Locate the cell with the specified text and output its (X, Y) center coordinate. 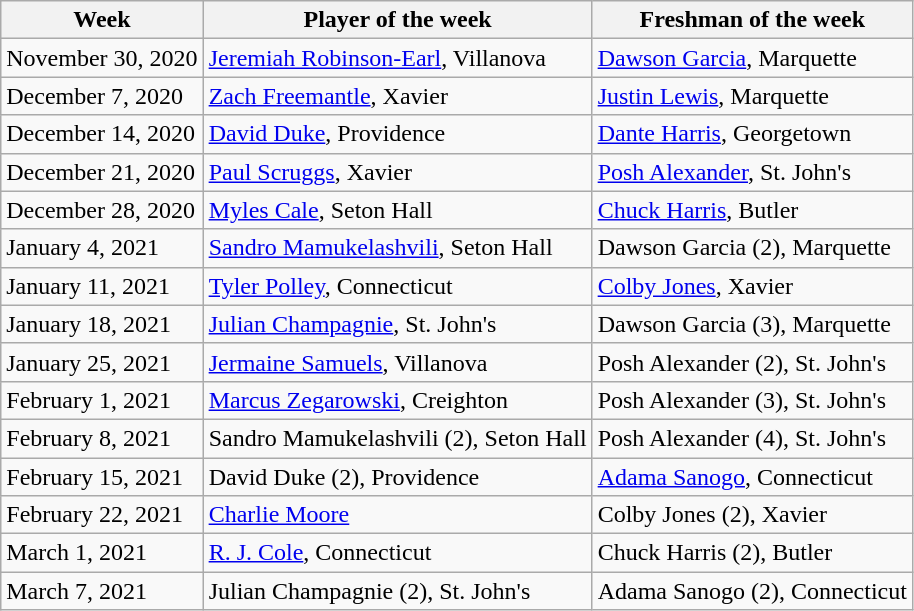
Sandro Mamukelashvili, Seton Hall (398, 248)
Chuck Harris (2), Butler (752, 553)
Julian Champagnie, St. John's (398, 324)
November 30, 2020 (102, 58)
Julian Champagnie (2), St. John's (398, 591)
Jermaine Samuels, Villanova (398, 362)
Dawson Garcia (3), Marquette (752, 324)
Sandro Mamukelashvili (2), Seton Hall (398, 438)
Dante Harris, Georgetown (752, 134)
February 22, 2021 (102, 515)
December 14, 2020 (102, 134)
January 4, 2021 (102, 248)
Tyler Polley, Connecticut (398, 286)
Chuck Harris, Butler (752, 210)
Posh Alexander (3), St. John's (752, 400)
February 8, 2021 (102, 438)
Jeremiah Robinson-Earl, Villanova (398, 58)
February 15, 2021 (102, 477)
Colby Jones, Xavier (752, 286)
Posh Alexander, St. John's (752, 172)
Zach Freemantle, Xavier (398, 96)
R. J. Cole, Connecticut (398, 553)
Colby Jones (2), Xavier (752, 515)
David Duke, Providence (398, 134)
Dawson Garcia (2), Marquette (752, 248)
December 28, 2020 (102, 210)
David Duke (2), Providence (398, 477)
Adama Sanogo, Connecticut (752, 477)
December 21, 2020 (102, 172)
Myles Cale, Seton Hall (398, 210)
Freshman of the week (752, 20)
January 11, 2021 (102, 286)
Adama Sanogo (2), Connecticut (752, 591)
Marcus Zegarowski, Creighton (398, 400)
Posh Alexander (2), St. John's (752, 362)
Dawson Garcia, Marquette (752, 58)
January 25, 2021 (102, 362)
Charlie Moore (398, 515)
Player of the week (398, 20)
Posh Alexander (4), St. John's (752, 438)
March 7, 2021 (102, 591)
December 7, 2020 (102, 96)
March 1, 2021 (102, 553)
Paul Scruggs, Xavier (398, 172)
Week (102, 20)
January 18, 2021 (102, 324)
Justin Lewis, Marquette (752, 96)
February 1, 2021 (102, 400)
